Pinpoint the cell where the given text exists, returning its (X, Y) midpoint coordinate. 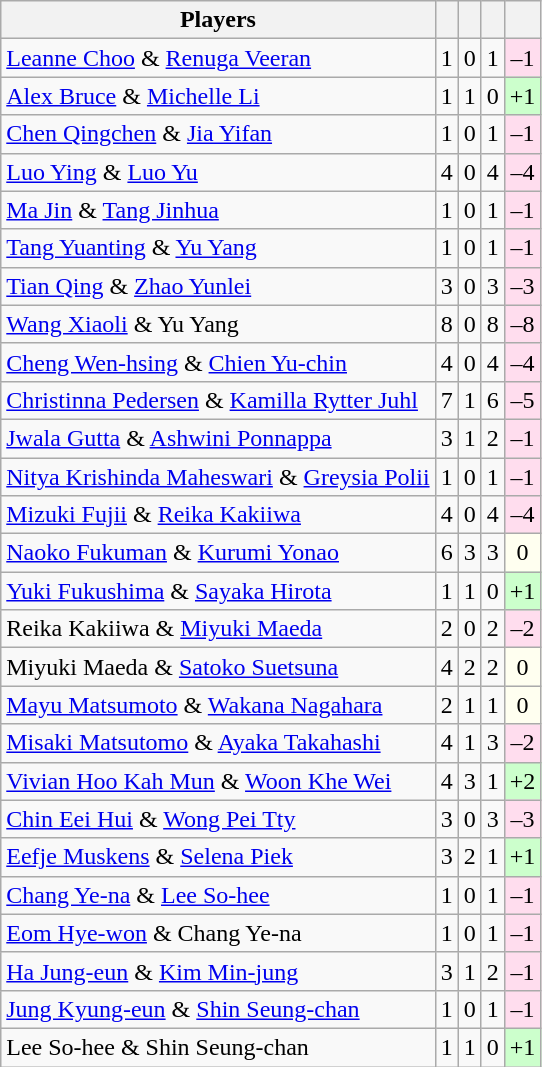
Eom Hye-won & Chang Ye-na (218, 933)
Naoko Fukuman & Kurumi Yonao (218, 553)
Chin Eei Hui & Wong Pei Tty (218, 819)
Luo Ying & Luo Yu (218, 172)
Leanne Choo & Renuga Veeran (218, 58)
Reika Kakiiwa & Miyuki Maeda (218, 629)
+2 (522, 781)
Eefje Muskens & Selena Piek (218, 857)
Jung Kyung-eun & Shin Seung-chan (218, 1009)
Jwala Gutta & Ashwini Ponnappa (218, 438)
Misaki Matsutomo & Ayaka Takahashi (218, 743)
Mizuki Fujii & Reika Kakiiwa (218, 515)
Ma Jin & Tang Jinhua (218, 210)
Tian Qing & Zhao Yunlei (218, 286)
7 (446, 400)
Players (218, 20)
Cheng Wen-hsing & Chien Yu-chin (218, 362)
Christinna Pedersen & Kamilla Rytter Juhl (218, 400)
Alex Bruce & Michelle Li (218, 96)
Miyuki Maeda & Satoko Suetsuna (218, 667)
Lee So-hee & Shin Seung-chan (218, 1047)
–5 (522, 400)
Yuki Fukushima & Sayaka Hirota (218, 591)
Wang Xiaoli & Yu Yang (218, 324)
Tang Yuanting & Yu Yang (218, 248)
Chen Qingchen & Jia Yifan (218, 134)
Chang Ye-na & Lee So-hee (218, 895)
Nitya Krishinda Maheswari & Greysia Polii (218, 477)
Vivian Hoo Kah Mun & Woon Khe Wei (218, 781)
Ha Jung-eun & Kim Min-jung (218, 971)
Mayu Matsumoto & Wakana Nagahara (218, 705)
–8 (522, 324)
